From the cell containing the given text, extract its center point as (x, y) coordinate. 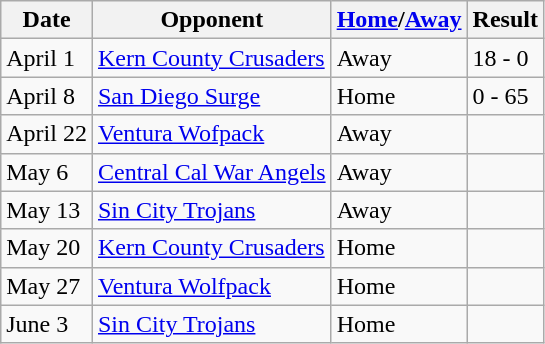
Result (505, 20)
Central Cal War Angels (212, 172)
Opponent (212, 20)
0 - 65 (505, 96)
May 6 (47, 172)
Ventura Wofpack (212, 134)
June 3 (47, 324)
18 - 0 (505, 58)
April 8 (47, 96)
April 22 (47, 134)
May 27 (47, 286)
San Diego Surge (212, 96)
Home/Away (399, 20)
May 20 (47, 248)
April 1 (47, 58)
Date (47, 20)
May 13 (47, 210)
Ventura Wolfpack (212, 286)
